From the cell containing the given text, extract its center point as [x, y] coordinate. 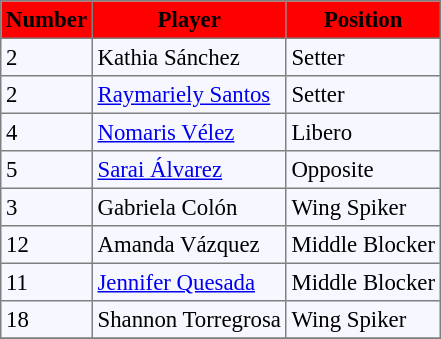
Position [363, 20]
Libero [363, 132]
Amanda Vázquez [189, 245]
11 [47, 282]
Sarai Álvarez [189, 170]
12 [47, 245]
Player [189, 20]
5 [47, 170]
Number [47, 20]
Gabriela Colón [189, 207]
4 [47, 132]
3 [47, 207]
Opposite [363, 170]
Shannon Torregrosa [189, 320]
Kathia Sánchez [189, 57]
18 [47, 320]
Jennifer Quesada [189, 282]
Raymariely Santos [189, 95]
Nomaris Vélez [189, 132]
